Find where the given text appears and provide that cell's center as (x, y) coordinate. 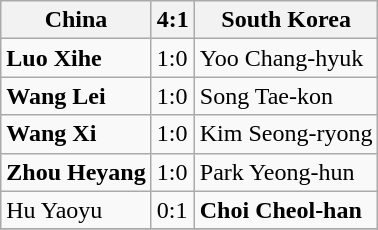
China (76, 20)
Hu Yaoyu (76, 210)
Wang Xi (76, 134)
Kim Seong-ryong (286, 134)
Zhou Heyang (76, 172)
Luo Xihe (76, 58)
Yoo Chang-hyuk (286, 58)
4:1 (172, 20)
Park Yeong-hun (286, 172)
0:1 (172, 210)
Wang Lei (76, 96)
Song Tae-kon (286, 96)
Choi Cheol-han (286, 210)
South Korea (286, 20)
